Scan for the cell matching the given text and deliver its (X, Y) coordinate at center. 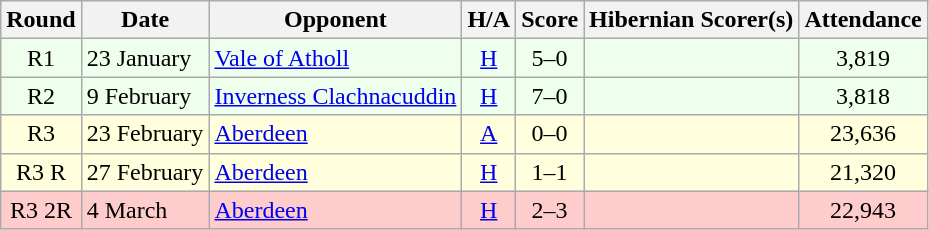
Hibernian Scorer(s) (692, 20)
R3 (41, 134)
Score (550, 20)
23,636 (863, 134)
R1 (41, 58)
Attendance (863, 20)
2–3 (550, 210)
1–1 (550, 172)
R3 2R (41, 210)
21,320 (863, 172)
9 February (145, 96)
22,943 (863, 210)
Round (41, 20)
27 February (145, 172)
Date (145, 20)
4 March (145, 210)
A (489, 134)
Vale of Atholl (336, 58)
0–0 (550, 134)
Opponent (336, 20)
7–0 (550, 96)
Inverness Clachnacuddin (336, 96)
3,819 (863, 58)
23 February (145, 134)
3,818 (863, 96)
R2 (41, 96)
23 January (145, 58)
R3 R (41, 172)
5–0 (550, 58)
H/A (489, 20)
